Detect which cell encompasses the target text, then output its (x, y) center coordinate. 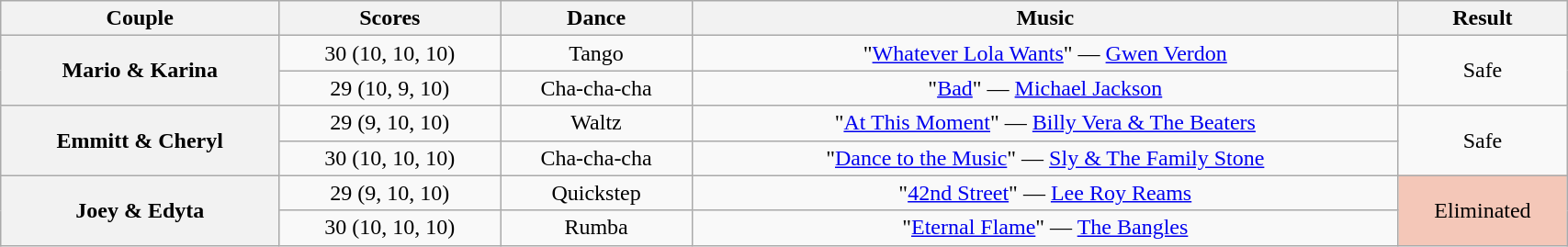
Couple (140, 18)
29 (10, 9, 10) (389, 88)
"Eternal Flame" — The Bangles (1045, 228)
Eliminated (1483, 210)
Music (1045, 18)
Rumba (596, 228)
Emmitt & Cheryl (140, 140)
Joey & Edyta (140, 210)
"Bad" — Michael Jackson (1045, 88)
Scores (389, 18)
"Whatever Lola Wants" — Gwen Verdon (1045, 53)
"At This Moment" — Billy Vera & The Beaters (1045, 123)
Result (1483, 18)
Dance (596, 18)
Quickstep (596, 193)
"42nd Street" — Lee Roy Reams (1045, 193)
Mario & Karina (140, 71)
"Dance to the Music" — Sly & The Family Stone (1045, 158)
Tango (596, 53)
Waltz (596, 123)
